Detect which cell encompasses the target text, then output its (x, y) center coordinate. 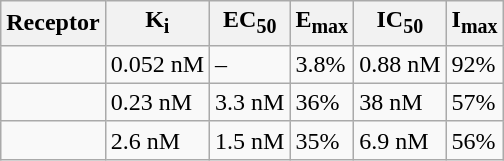
3.8% (322, 64)
0.88 nM (400, 64)
56% (474, 140)
3.3 nM (250, 102)
Imax (474, 23)
– (250, 64)
36% (322, 102)
EC50 (250, 23)
Emax (322, 23)
57% (474, 102)
0.23 nM (157, 102)
35% (322, 140)
1.5 nM (250, 140)
2.6 nM (157, 140)
92% (474, 64)
0.052 nM (157, 64)
IC50 (400, 23)
38 nM (400, 102)
Ki (157, 23)
Receptor (53, 23)
6.9 nM (400, 140)
